Output the (X, Y) coordinate of the center of the cell containing the given text.  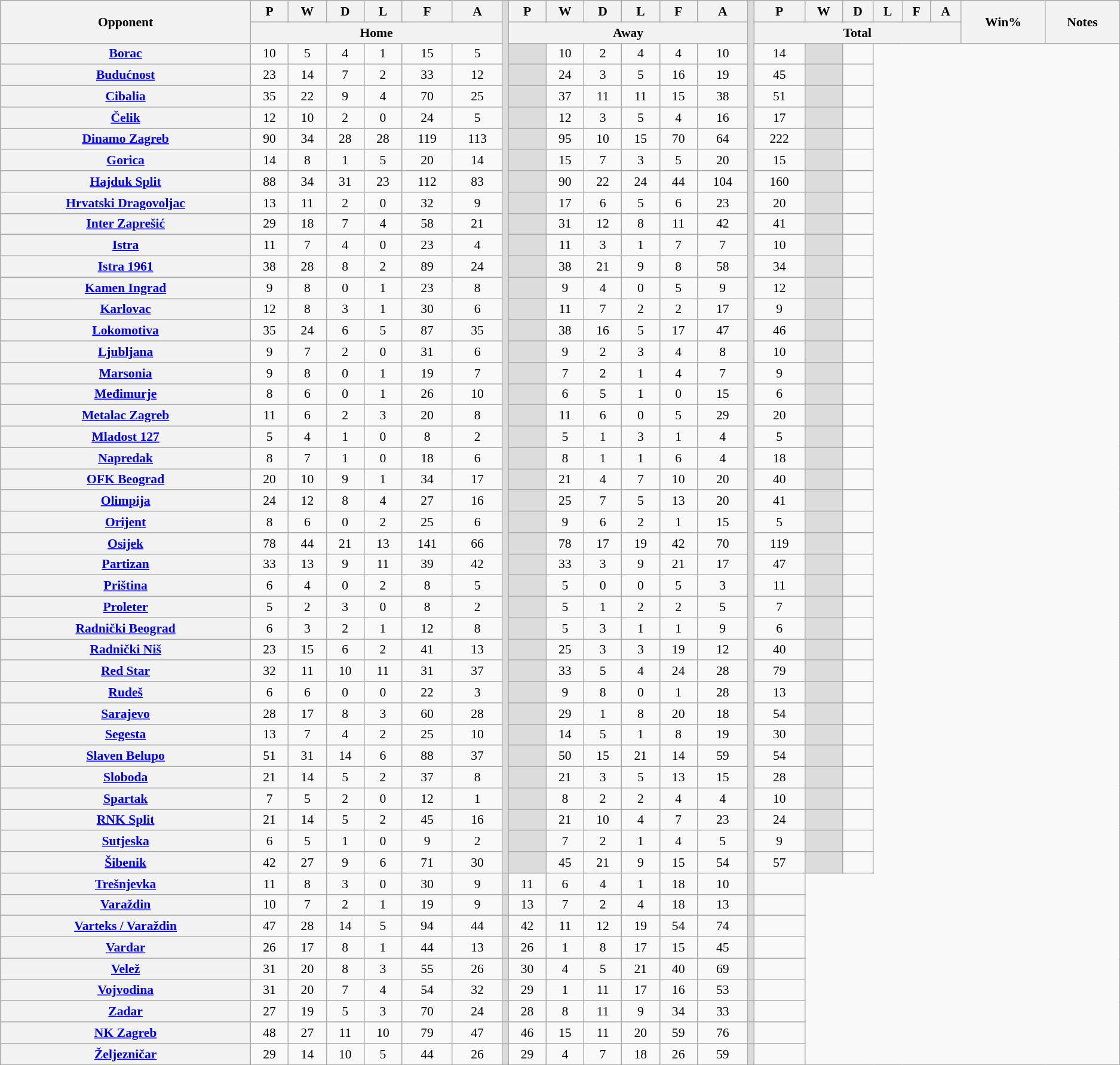
Hajduk Split (125, 182)
64 (723, 139)
39 (428, 564)
Napredak (125, 458)
Međimurje (125, 394)
Čelik (125, 118)
Segesta (125, 735)
Partizan (125, 564)
141 (428, 544)
Home (376, 33)
Dinamo Zagreb (125, 139)
Inter Zaprešić (125, 224)
Borac (125, 54)
Kamen Ingrad (125, 288)
Spartak (125, 799)
Vardar (125, 948)
Osijek (125, 544)
Radnički Niš (125, 650)
48 (269, 1033)
Budućnost (125, 75)
Trešnjevka (125, 884)
76 (723, 1033)
Lokomotiva (125, 331)
NK Zagreb (125, 1033)
112 (428, 182)
Win% (1004, 22)
Radnički Beograd (125, 628)
Sutjeska (125, 842)
55 (428, 969)
Olimpija (125, 501)
83 (477, 182)
Željezničar (125, 1054)
53 (723, 990)
95 (565, 139)
89 (428, 267)
Notes (1082, 22)
Gorica (125, 161)
113 (477, 139)
Sarajevo (125, 714)
Rudeš (125, 692)
Sloboda (125, 778)
Priština (125, 586)
74 (723, 926)
Opponent (125, 22)
Cibalia (125, 97)
Istra (125, 245)
Hrvatski Dragovoljac (125, 203)
66 (477, 544)
Red Star (125, 671)
OFK Beograd (125, 480)
Total (857, 33)
87 (428, 331)
222 (779, 139)
Marsonia (125, 373)
Istra 1961 (125, 267)
Karlovac (125, 309)
Away (628, 33)
RNK Split (125, 820)
69 (723, 969)
Varteks / Varaždin (125, 926)
Mladost 127 (125, 437)
Metalac Zagreb (125, 416)
94 (428, 926)
50 (565, 756)
60 (428, 714)
Velež (125, 969)
Slaven Belupo (125, 756)
Orijent (125, 522)
Zadar (125, 1012)
Vojvodina (125, 990)
Šibenik (125, 863)
160 (779, 182)
Varaždin (125, 905)
Proleter (125, 607)
57 (779, 863)
104 (723, 182)
71 (428, 863)
Ljubljana (125, 352)
